Extract the (x, y) coordinate from the center of the cell holding the provided text.  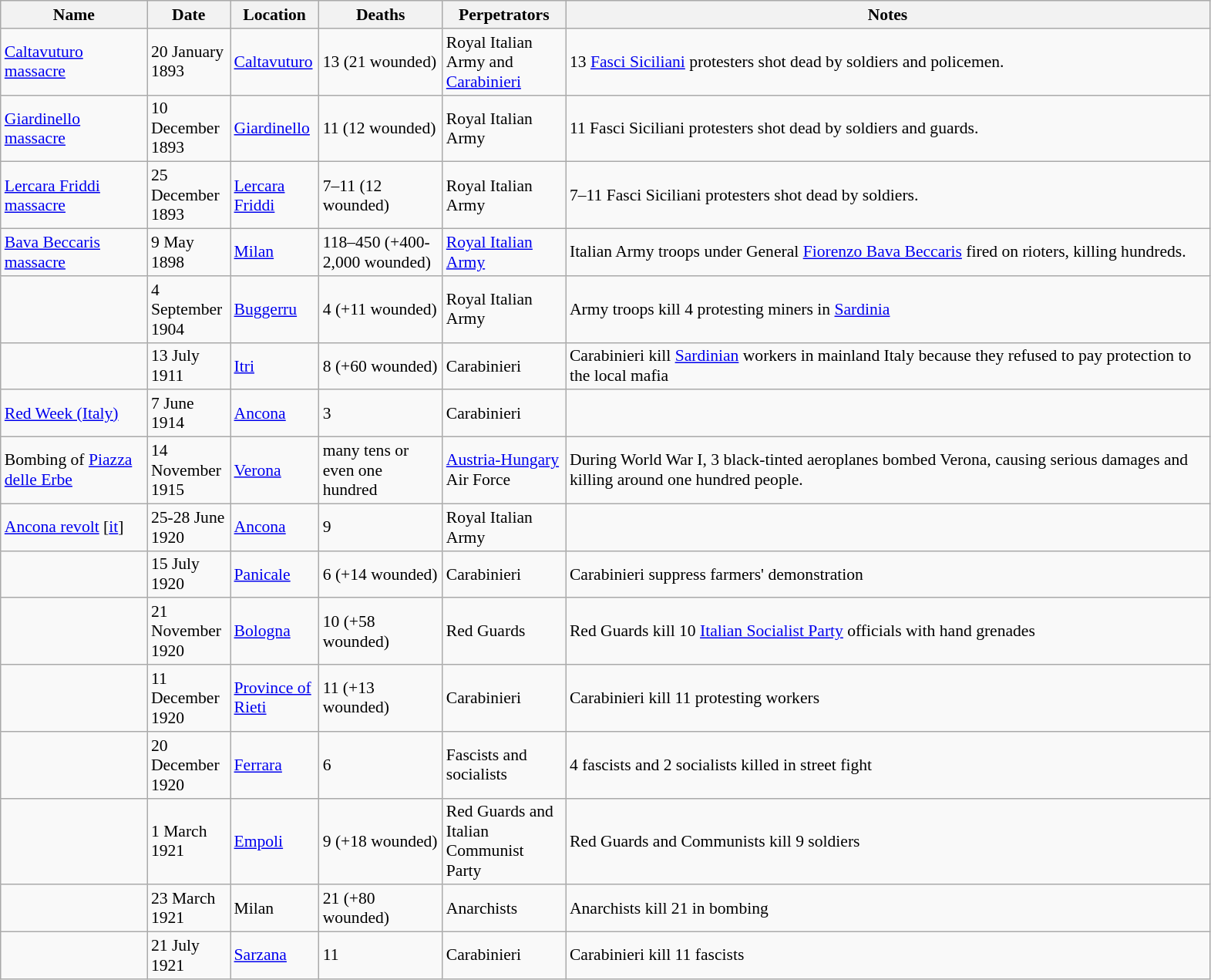
6 (+14 wounded) (381, 574)
Sarzana (274, 956)
Province of Rieti (274, 699)
13 (21 wounded) (381, 62)
Carabinieri kill 11 fascists (888, 956)
4 (+11 wounded) (381, 310)
Carabinieri kill Sardinian workers in mainland Italy because they refused to pay protection to the local mafia (888, 365)
Lercara Friddi massacre (74, 196)
Royal Italian Army and Carabinieri (504, 62)
Bologna (274, 632)
4 September 1904 (189, 310)
Lercara Friddi (274, 196)
9 May 1898 (189, 253)
15 July 1920 (189, 574)
Red Guards (504, 632)
8 (+60 wounded) (381, 365)
9 (381, 527)
Fascists and socialists (504, 765)
1 March 1921 (189, 841)
9 (+18 wounded) (381, 841)
Anarchists (504, 908)
Anarchists kill 21 in bombing (888, 908)
6 (381, 765)
21 (+80 wounded) (381, 908)
Red Guards and Italian Communist Party (504, 841)
23 March 1921 (189, 908)
7–11 Fasci Siciliani protesters shot dead by soldiers. (888, 196)
14 November 1915 (189, 470)
20 January 1893 (189, 62)
Carabinieri kill 11 protesting workers (888, 699)
10 December 1893 (189, 128)
13 Fasci Siciliani protesters shot dead by soldiers and policemen. (888, 62)
Name (74, 15)
7–11 (12 wounded) (381, 196)
Ancona revolt [it] (74, 527)
Army troops kill 4 protesting miners in Sardinia (888, 310)
11 December 1920 (189, 699)
Italian Army troops under General Fiorenzo Bava Beccaris fired on rioters, killing hundreds. (888, 253)
many tens or even one hundred (381, 470)
3 (381, 413)
Perpetrators (504, 15)
Date (189, 15)
Notes (888, 15)
118–450 (+400-2,000 wounded) (381, 253)
Empoli (274, 841)
Bombing of Piazza delle Erbe (74, 470)
During World War I, 3 black-tinted aeroplanes bombed Verona, causing serious damages and killing around one hundred people. (888, 470)
Panicale (274, 574)
20 December 1920 (189, 765)
Red Guards and Communists kill 9 soldiers (888, 841)
11 (12 wounded) (381, 128)
21 November 1920 (189, 632)
13 July 1911 (189, 365)
Ferrara (274, 765)
21 July 1921 (189, 956)
11 (381, 956)
Giardinello massacre (74, 128)
Deaths (381, 15)
Giardinello (274, 128)
Itri (274, 365)
4 fascists and 2 socialists killed in street fight (888, 765)
10 (+58 wounded) (381, 632)
Carabinieri suppress farmers' demonstration (888, 574)
Buggerru (274, 310)
Location (274, 15)
Verona (274, 470)
Red Guards kill 10 Italian Socialist Party officials with hand grenades (888, 632)
11 Fasci Siciliani protesters shot dead by soldiers and guards. (888, 128)
Caltavuturo (274, 62)
7 June 1914 (189, 413)
Red Week (Italy) (74, 413)
Austria-Hungary Air Force (504, 470)
25 December 1893 (189, 196)
Caltavuturo massacre (74, 62)
Bava Beccaris massacre (74, 253)
11 (+13 wounded) (381, 699)
25-28 June 1920 (189, 527)
